Identify which cell holds the provided text, then report its (X, Y) central coordinate. 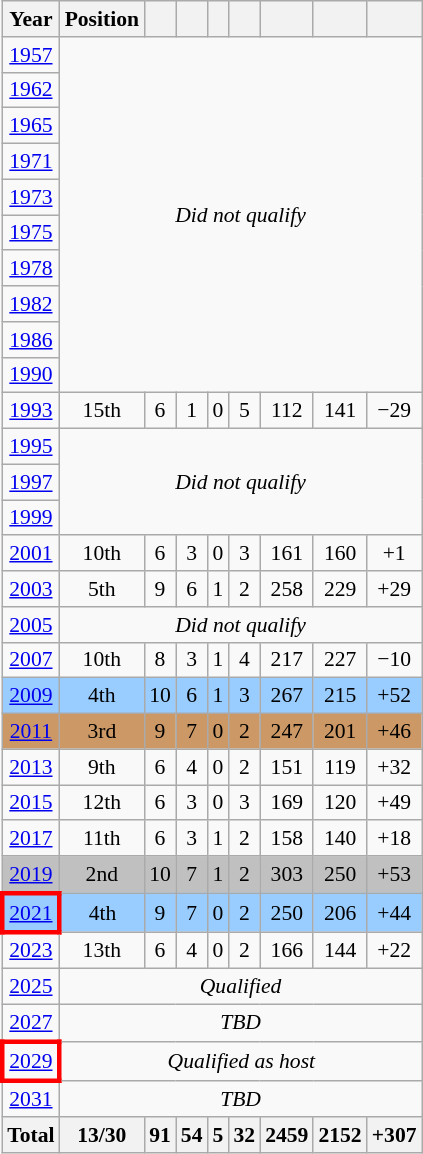
11th (102, 839)
2152 (340, 1136)
1971 (30, 162)
32 (244, 1136)
2021 (30, 912)
2007 (30, 660)
+46 (394, 732)
2003 (30, 589)
5th (102, 589)
91 (160, 1136)
1975 (30, 233)
1997 (30, 482)
201 (340, 732)
2009 (30, 696)
2nd (102, 874)
2459 (286, 1136)
303 (286, 874)
144 (340, 950)
Year (30, 19)
2011 (30, 732)
12th (102, 803)
169 (286, 803)
217 (286, 660)
120 (340, 803)
+22 (394, 950)
1986 (30, 340)
2027 (30, 1024)
+53 (394, 874)
8 (160, 660)
141 (340, 411)
2019 (30, 874)
2015 (30, 803)
1962 (30, 90)
267 (286, 696)
+32 (394, 767)
+1 (394, 554)
+49 (394, 803)
1978 (30, 269)
1993 (30, 411)
9th (102, 767)
1999 (30, 518)
3rd (102, 732)
Qualified (241, 987)
−10 (394, 660)
247 (286, 732)
54 (192, 1136)
258 (286, 589)
1957 (30, 55)
161 (286, 554)
2005 (30, 625)
+307 (394, 1136)
158 (286, 839)
−29 (394, 411)
140 (340, 839)
13th (102, 950)
2013 (30, 767)
+44 (394, 912)
13/30 (102, 1136)
2001 (30, 554)
1990 (30, 375)
119 (340, 767)
229 (340, 589)
2031 (30, 1098)
1982 (30, 304)
1965 (30, 126)
1995 (30, 447)
15th (102, 411)
Qualified as host (241, 1062)
+18 (394, 839)
151 (286, 767)
2017 (30, 839)
215 (340, 696)
227 (340, 660)
+52 (394, 696)
2029 (30, 1062)
2023 (30, 950)
166 (286, 950)
206 (340, 912)
160 (340, 554)
112 (286, 411)
2025 (30, 987)
Total (30, 1136)
+29 (394, 589)
1973 (30, 197)
Position (102, 19)
